Extract the (x, y) coordinate from the center of the cell holding the provided text.  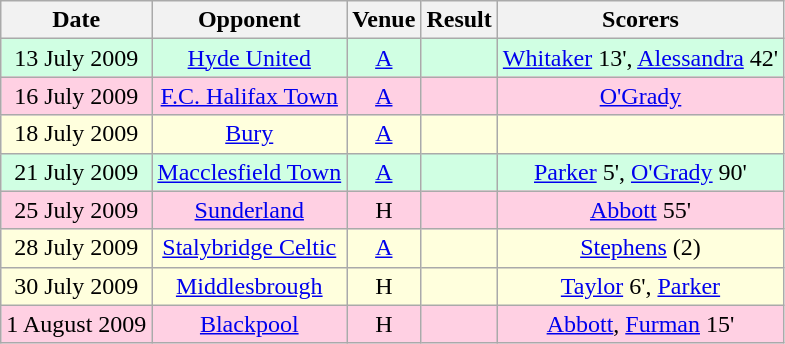
O'Grady (640, 96)
30 July 2009 (76, 286)
Macclesfield Town (250, 172)
Middlesbrough (250, 286)
Venue (384, 20)
16 July 2009 (76, 96)
Opponent (250, 20)
Bury (250, 134)
Date (76, 20)
1 August 2009 (76, 324)
Scorers (640, 20)
Parker 5', O'Grady 90' (640, 172)
F.C. Halifax Town (250, 96)
Whitaker 13', Alessandra 42' (640, 58)
25 July 2009 (76, 210)
Result (459, 20)
Abbott, Furman 15' (640, 324)
28 July 2009 (76, 248)
Sunderland (250, 210)
13 July 2009 (76, 58)
Stalybridge Celtic (250, 248)
Hyde United (250, 58)
18 July 2009 (76, 134)
Blackpool (250, 324)
Abbott 55' (640, 210)
Taylor 6', Parker (640, 286)
21 July 2009 (76, 172)
Stephens (2) (640, 248)
